Provide the [x, y] coordinate of the cell's center where the given text is located.  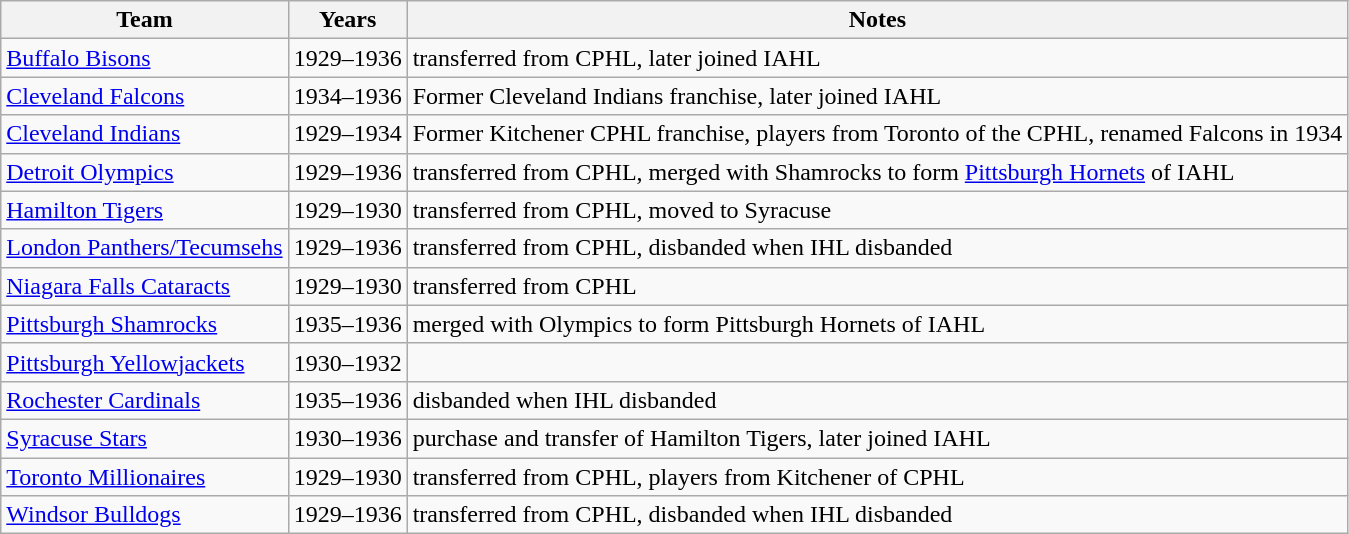
transferred from CPHL, players from Kitchener of CPHL [878, 477]
Pittsburgh Yellowjackets [144, 362]
Pittsburgh Shamrocks [144, 324]
Windsor Bulldogs [144, 515]
Buffalo Bisons [144, 58]
Niagara Falls Cataracts [144, 286]
transferred from CPHL [878, 286]
disbanded when IHL disbanded [878, 400]
Toronto Millionaires [144, 477]
transferred from CPHL, moved to Syracuse [878, 210]
merged with Olympics to form Pittsburgh Hornets of IAHL [878, 324]
Notes [878, 20]
Former Cleveland Indians franchise, later joined IAHL [878, 96]
1930–1936 [348, 438]
purchase and transfer of Hamilton Tigers, later joined IAHL [878, 438]
transferred from CPHL, merged with Shamrocks to form Pittsburgh Hornets of IAHL [878, 172]
Former Kitchener CPHL franchise, players from Toronto of the CPHL, renamed Falcons in 1934 [878, 134]
Team [144, 20]
1929–1934 [348, 134]
Cleveland Indians [144, 134]
1934–1936 [348, 96]
transferred from CPHL, later joined IAHL [878, 58]
1930–1932 [348, 362]
Rochester Cardinals [144, 400]
Cleveland Falcons [144, 96]
Hamilton Tigers [144, 210]
London Panthers/Tecumsehs [144, 248]
Years [348, 20]
Syracuse Stars [144, 438]
Detroit Olympics [144, 172]
